Search for the cell housing the specified text and yield its [X, Y] center coordinate. 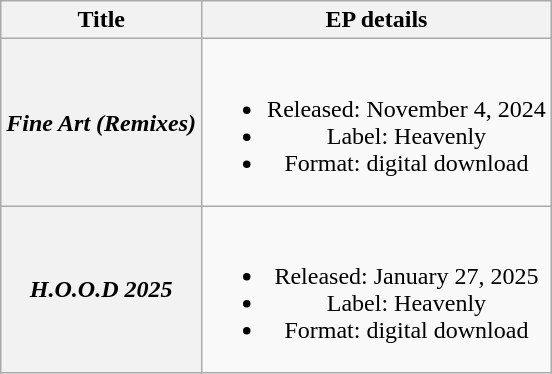
Title [102, 20]
Released: November 4, 2024Label: HeavenlyFormat: digital download [377, 122]
H.O.O.D 2025 [102, 290]
Fine Art (Remixes) [102, 122]
Released: January 27, 2025Label: HeavenlyFormat: digital download [377, 290]
EP details [377, 20]
